Determine the [X, Y] coordinate at the center of the cell enclosing the given text.  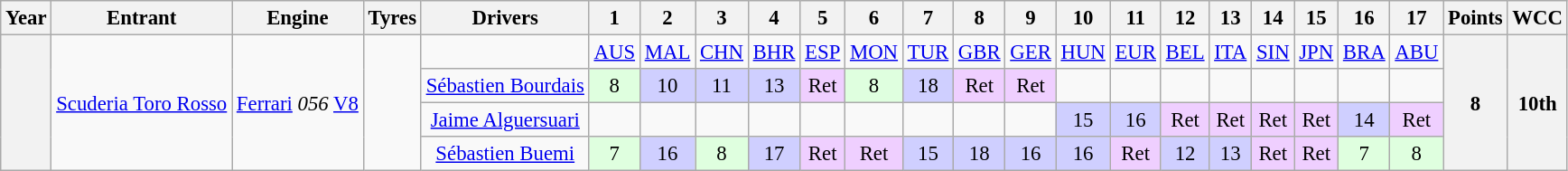
ITA [1230, 52]
ESP [823, 52]
JPN [1317, 52]
BHR [773, 52]
TUR [928, 52]
6 [874, 18]
Jaime Alguersuari [505, 120]
Entrant [142, 18]
MAL [667, 52]
4 [773, 18]
MON [874, 52]
GBR [979, 52]
Sébastien Bourdais [505, 86]
5 [823, 18]
CHN [723, 52]
Year [26, 18]
Scuderia Toro Rosso [142, 103]
3 [723, 18]
BRA [1364, 52]
AUS [614, 52]
Tyres [392, 18]
Engine [298, 18]
Points [1476, 18]
Sébastien Buemi [505, 154]
2 [667, 18]
HUN [1083, 52]
9 [1031, 18]
10th [1537, 103]
BEL [1185, 52]
Drivers [505, 18]
GER [1031, 52]
EUR [1135, 52]
SIN [1274, 52]
Ferrari 056 V8 [298, 103]
WCC [1537, 18]
ABU [1416, 52]
1 [614, 18]
